From the cell containing the given text, extract its center point as (X, Y) coordinate. 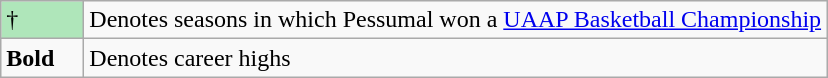
† (42, 20)
Denotes career highs (456, 58)
Bold (42, 58)
Denotes seasons in which Pessumal won a UAAP Basketball Championship (456, 20)
